Find where the given text appears and provide that cell's center as (x, y) coordinate. 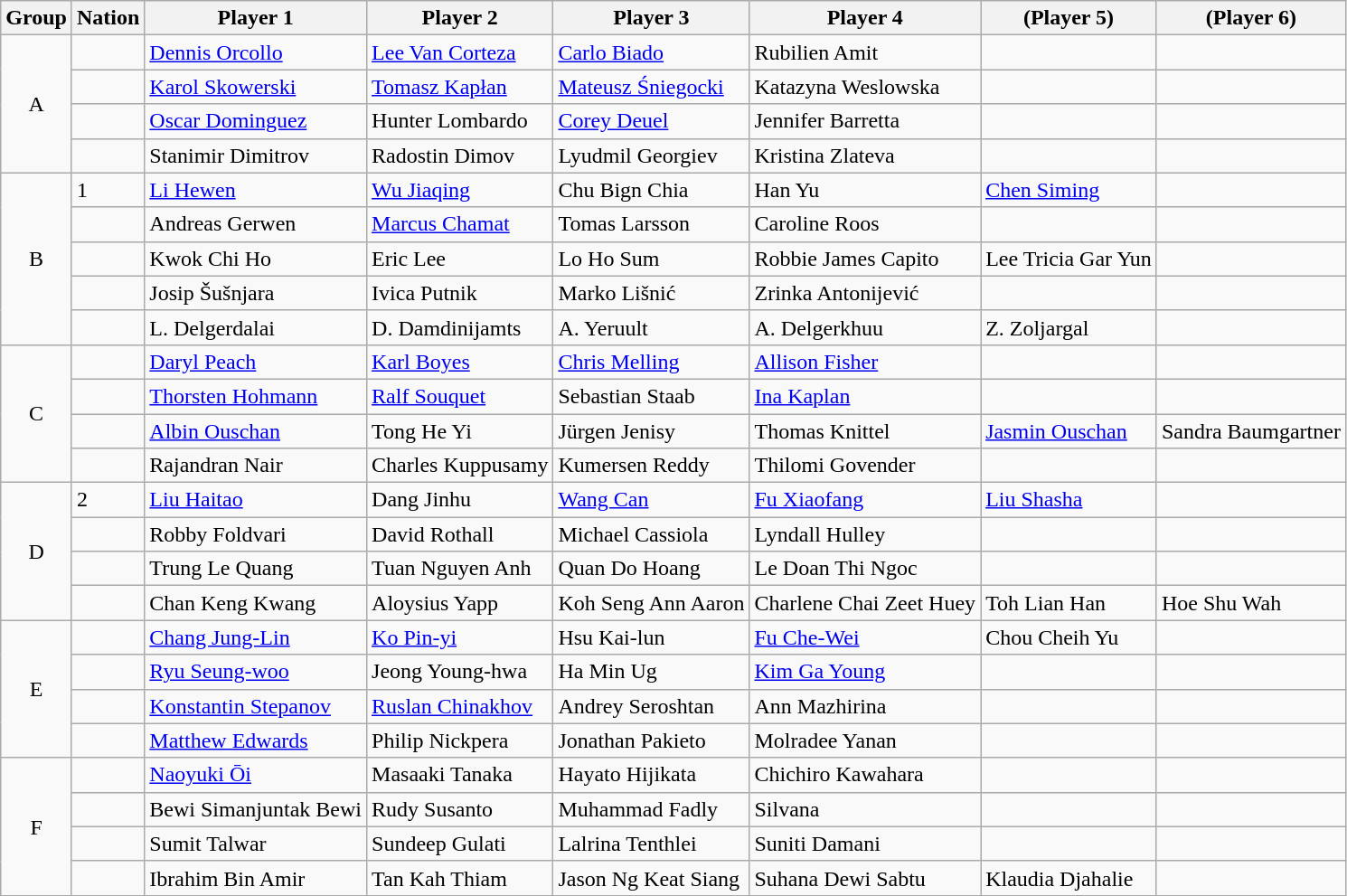
Mateusz Śniegocki (651, 87)
Caroline Roos (865, 224)
Jennifer Barretta (865, 121)
Ina Kaplan (865, 396)
Katazyna Weslowska (865, 87)
Sandra Baumgartner (1251, 431)
L. Delgerdalai (256, 327)
Chen Siming (1069, 190)
Ko Pin-yi (460, 637)
Daryl Peach (256, 362)
David Rothall (460, 534)
Kim Ga Young (865, 672)
Toh Lian Han (1069, 603)
Corey Deuel (651, 121)
Tuan Nguyen Anh (460, 569)
Player 3 (651, 18)
Wang Can (651, 500)
A. Yeruult (651, 327)
Ruslan Chinakhov (460, 706)
Tan Kah Thiam (460, 878)
Karl Boyes (460, 362)
Michael Cassiola (651, 534)
Matthew Edwards (256, 740)
Hunter Lombardo (460, 121)
D. Damdinijamts (460, 327)
Dennis Orcollo (256, 52)
Liu Shasha (1069, 500)
Albin Ouschan (256, 431)
Carlo Biado (651, 52)
Nation (108, 18)
Masaaki Tanaka (460, 775)
Sumit Talwar (256, 844)
Ibrahim Bin Amir (256, 878)
Eric Lee (460, 259)
Kristina Zlateva (865, 156)
Oscar Dominguez (256, 121)
Philip Nickpera (460, 740)
Chichiro Kawahara (865, 775)
Lee Van Corteza (460, 52)
Han Yu (865, 190)
Tong He Yi (460, 431)
Konstantin Stepanov (256, 706)
Lo Ho Sum (651, 259)
Hsu Kai-lun (651, 637)
Liu Haitao (256, 500)
Ivica Putnik (460, 293)
F (36, 826)
C (36, 413)
Molradee Yanan (865, 740)
Chang Jung-Lin (256, 637)
Aloysius Yapp (460, 603)
Li Hewen (256, 190)
Chou Cheih Yu (1069, 637)
A. Delgerkhuu (865, 327)
Quan Do Hoang (651, 569)
Kumersen Reddy (651, 466)
Jeong Young-hwa (460, 672)
Ann Mazhirina (865, 706)
Chan Keng Kwang (256, 603)
Naoyuki Ōi (256, 775)
1 (108, 190)
Chu Bign Chia (651, 190)
Charles Kuppusamy (460, 466)
Ryu Seung-woo (256, 672)
E (36, 689)
Hoe Shu Wah (1251, 603)
Chris Melling (651, 362)
Radostin Dimov (460, 156)
Tomasz Kapłan (460, 87)
Jürgen Jenisy (651, 431)
Rajandran Nair (256, 466)
Lyudmil Georgiev (651, 156)
Z. Zoljargal (1069, 327)
Rudy Susanto (460, 809)
Tomas Larsson (651, 224)
Muhammad Fadly (651, 809)
Koh Seng Ann Aaron (651, 603)
Charlene Chai Zeet Huey (865, 603)
Player 4 (865, 18)
Player 2 (460, 18)
Marcus Chamat (460, 224)
Andreas Gerwen (256, 224)
Jason Ng Keat Siang (651, 878)
Player 1 (256, 18)
Kwok Chi Ho (256, 259)
Fu Che-Wei (865, 637)
Ralf Souquet (460, 396)
Le Doan Thi Ngoc (865, 569)
Stanimir Dimitrov (256, 156)
B (36, 259)
Wu Jiaqing (460, 190)
Thomas Knittel (865, 431)
Thilomi Govender (865, 466)
2 (108, 500)
Silvana (865, 809)
Jasmin Ouschan (1069, 431)
A (36, 104)
D (36, 552)
Thorsten Hohmann (256, 396)
Allison Fisher (865, 362)
Marko Lišnić (651, 293)
Karol Skowerski (256, 87)
Hayato Hijikata (651, 775)
Fu Xiaofang (865, 500)
Lee Tricia Gar Yun (1069, 259)
Group (36, 18)
Jonathan Pakieto (651, 740)
Josip Šušnjara (256, 293)
Lyndall Hulley (865, 534)
(Player 5) (1069, 18)
Lalrina Tenthlei (651, 844)
(Player 6) (1251, 18)
Bewi Simanjuntak Bewi (256, 809)
Suniti Damani (865, 844)
Sundeep Gulati (460, 844)
Sebastian Staab (651, 396)
Suhana Dewi Sabtu (865, 878)
Rubilien Amit (865, 52)
Robby Foldvari (256, 534)
Robbie James Capito (865, 259)
Andrey Seroshtan (651, 706)
Trung Le Quang (256, 569)
Ha Min Ug (651, 672)
Zrinka Antonijević (865, 293)
Klaudia Djahalie (1069, 878)
Dang Jinhu (460, 500)
